Find where the given text appears and provide that cell's center as (x, y) coordinate. 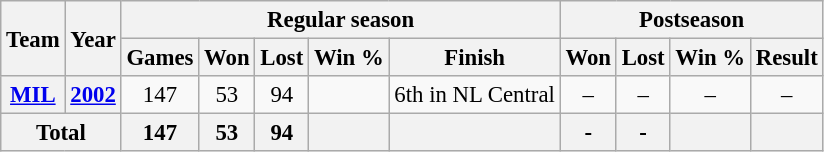
Postseason (692, 20)
2002 (93, 95)
Finish (474, 58)
Regular season (340, 20)
MIL (33, 95)
Team (33, 38)
Result (786, 58)
Total (61, 133)
Year (93, 38)
6th in NL Central (474, 95)
Games (160, 58)
